Identify which cell holds the provided text, then report its [x, y] central coordinate. 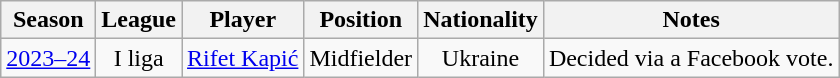
Player [243, 20]
Rifet Kapić [243, 58]
Nationality [481, 20]
Notes [691, 20]
2023–24 [48, 58]
League [139, 20]
I liga [139, 58]
Season [48, 20]
Decided via a Facebook vote. [691, 58]
Ukraine [481, 58]
Midfielder [361, 58]
Position [361, 20]
